Output the (X, Y) coordinate of the center of the cell containing the given text.  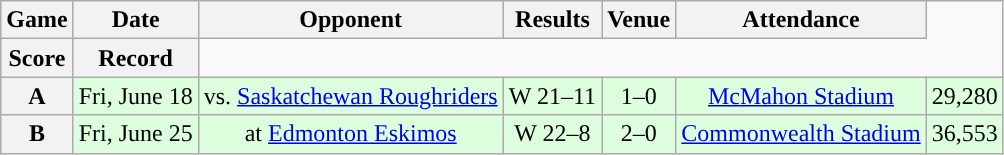
1–0 (639, 96)
2–0 (639, 134)
Game (37, 20)
29,280 (964, 96)
Record (136, 58)
W 22–8 (552, 134)
Venue (639, 20)
vs. Saskatchewan Roughriders (350, 96)
Opponent (350, 20)
McMahon Stadium (801, 96)
Commonwealth Stadium (801, 134)
36,553 (964, 134)
A (37, 96)
B (37, 134)
W 21–11 (552, 96)
Results (552, 20)
Fri, June 18 (136, 96)
Attendance (801, 20)
at Edmonton Eskimos (350, 134)
Score (37, 58)
Date (136, 20)
Fri, June 25 (136, 134)
